For the text-containing cell, return its midpoint in (X, Y) coordinate format. 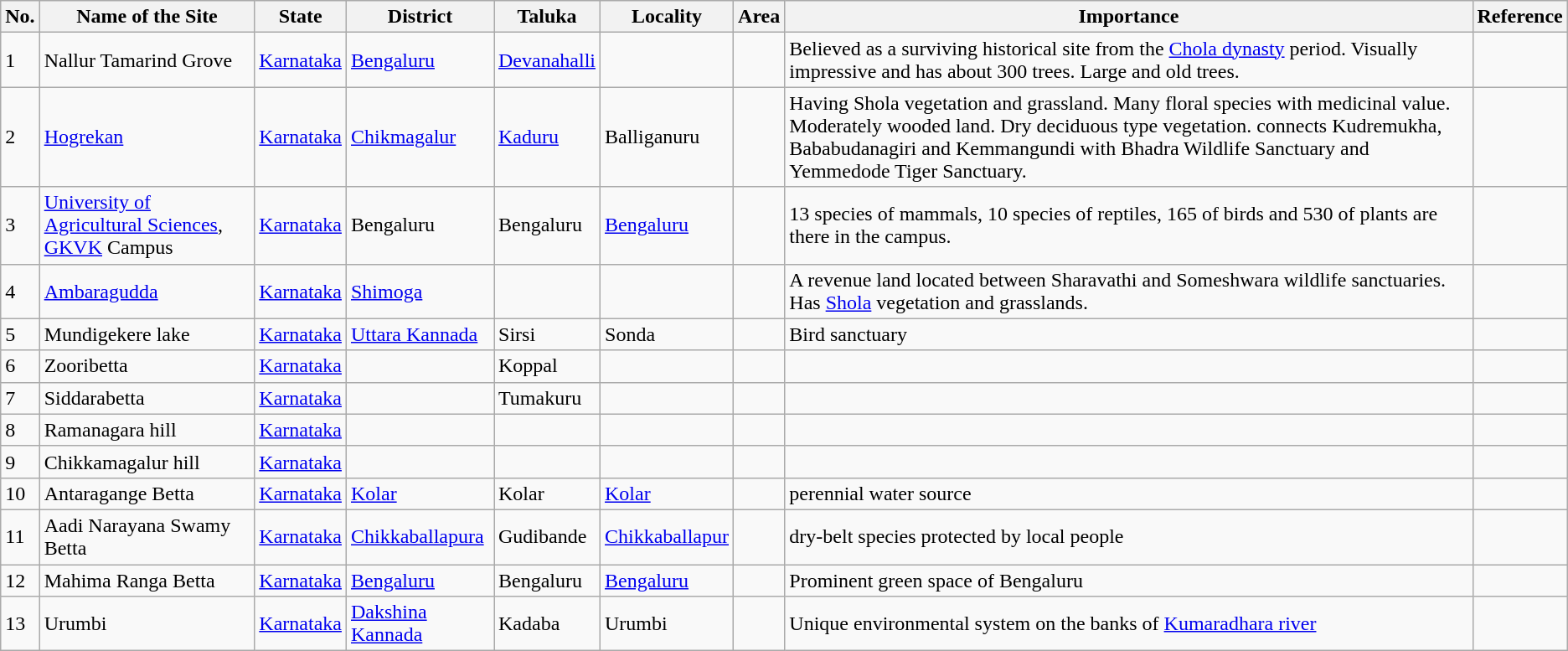
Tumakuru (548, 398)
Dakshina Kannada (420, 623)
No. (20, 17)
Ambaragudda (147, 292)
Devanahalli (548, 60)
Bird sanctuary (1129, 334)
State (301, 17)
9 (20, 462)
Unique environmental system on the banks of Kumaradhara river (1129, 623)
3 (20, 225)
Aadi Narayana Swamy Betta (147, 536)
District (420, 17)
10 (20, 493)
Uttara Kannada (420, 334)
Sirsi (548, 334)
6 (20, 366)
Locality (667, 17)
Shimoga (420, 292)
dry-belt species protected by local people (1129, 536)
Antaragange Betta (147, 493)
University of Agricultural Sciences, GKVK Campus (147, 225)
Believed as a surviving historical site from the Chola dynasty period. Visually impressive and has about 300 trees. Large and old trees. (1129, 60)
13 species of mammals, 10 species of reptiles, 165 of birds and 530 of plants are there in the campus. (1129, 225)
Siddarabetta (147, 398)
Zooribetta (147, 366)
8 (20, 430)
Reference (1519, 17)
4 (20, 292)
Name of the Site (147, 17)
11 (20, 536)
Ramanagara hill (147, 430)
Koppal (548, 366)
2 (20, 137)
Kaduru (548, 137)
Importance (1129, 17)
Chikmagalur (420, 137)
7 (20, 398)
Chikkaballapur (667, 536)
Mundigekere lake (147, 334)
Chikkamagalur hill (147, 462)
1 (20, 60)
A revenue land located between Sharavathi and Someshwara wildlife sanctuaries. Has Shola vegetation and grasslands. (1129, 292)
12 (20, 581)
Mahima Ranga Betta (147, 581)
Nallur Tamarind Grove (147, 60)
Area (759, 17)
Balliganuru (667, 137)
Kadaba (548, 623)
perennial water source (1129, 493)
5 (20, 334)
Hogrekan (147, 137)
Chikkaballapura (420, 536)
Sonda (667, 334)
Prominent green space of Bengaluru (1129, 581)
Taluka (548, 17)
Gudibande (548, 536)
13 (20, 623)
